Return [X, Y] of the center of cell containing provided text 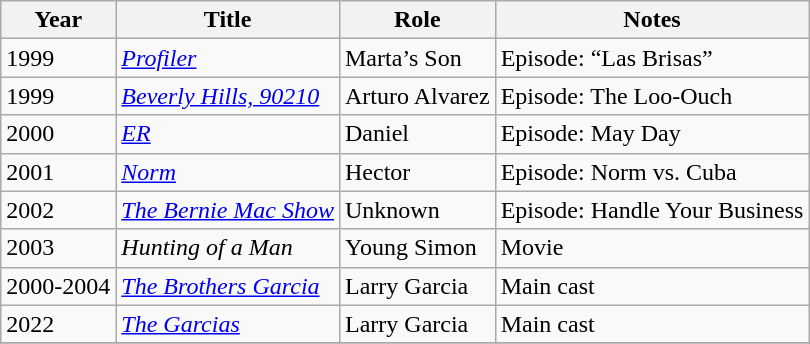
Arturo Alvarez [417, 96]
The Brothers Garcia [228, 286]
Episode: The Loo-Ouch [652, 96]
Episode: Handle Your Business [652, 210]
Title [228, 20]
The Garcias [228, 324]
The Bernie Mac Show [228, 210]
2003 [58, 248]
Notes [652, 20]
Role [417, 20]
Episode: May Day [652, 134]
Movie [652, 248]
Hunting of a Man [228, 248]
2001 [58, 172]
Episode: “Las Brisas” [652, 58]
Daniel [417, 134]
2002 [58, 210]
Hector [417, 172]
2022 [58, 324]
Marta’s Son [417, 58]
Year [58, 20]
Profiler [228, 58]
Episode: Norm vs. Cuba [652, 172]
Unknown [417, 210]
2000-2004 [58, 286]
ER [228, 134]
2000 [58, 134]
Norm [228, 172]
Young Simon [417, 248]
Beverly Hills, 90210 [228, 96]
